Return [x, y] of the center of cell containing provided text 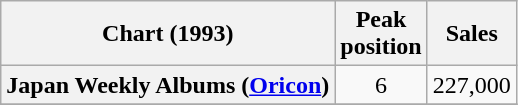
Japan Weekly Albums (Oricon) [168, 85]
Chart (1993) [168, 34]
Sales [472, 34]
Peakposition [381, 34]
6 [381, 85]
227,000 [472, 85]
